Extract the (X, Y) coordinate from the center of the cell holding the provided text.  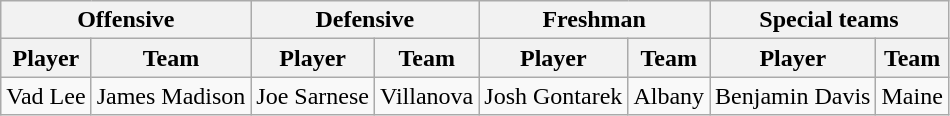
Villanova (427, 96)
Albany (669, 96)
Josh Gontarek (554, 96)
Benjamin Davis (793, 96)
Freshman (594, 20)
Offensive (126, 20)
James Madison (171, 96)
Special teams (830, 20)
Defensive (365, 20)
Vad Lee (46, 96)
Maine (912, 96)
Joe Sarnese (313, 96)
